Capture the cell that displays the provided text and extract its [X, Y] central coordinate. 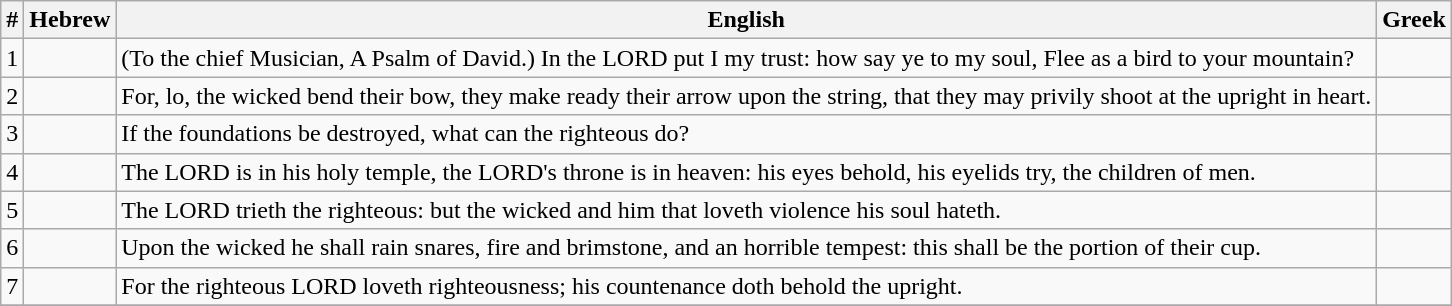
For the righteous LORD loveth righteousness; his countenance doth behold the upright. [746, 286]
3 [12, 134]
The LORD trieth the righteous: but the wicked and him that loveth violence his soul hateth. [746, 210]
If the foundations be destroyed, what can the righteous do? [746, 134]
Upon the wicked he shall rain snares, fire and brimstone, and an horrible tempest: this shall be the portion of their cup. [746, 248]
4 [12, 172]
Greek [1414, 20]
7 [12, 286]
# [12, 20]
2 [12, 96]
5 [12, 210]
For, lo, the wicked bend their bow, they make ready their arrow upon the string, that they may privily shoot at the upright in heart. [746, 96]
The LORD is in his holy temple, the LORD's throne is in heaven: his eyes behold, his eyelids try, the children of men. [746, 172]
English [746, 20]
Hebrew [70, 20]
(To the chief Musician, A Psalm of David.) In the LORD put I my trust: how say ye to my soul, Flee as a bird to your mountain? [746, 58]
1 [12, 58]
6 [12, 248]
